Scan for the cell matching the given text and deliver its (x, y) coordinate at center. 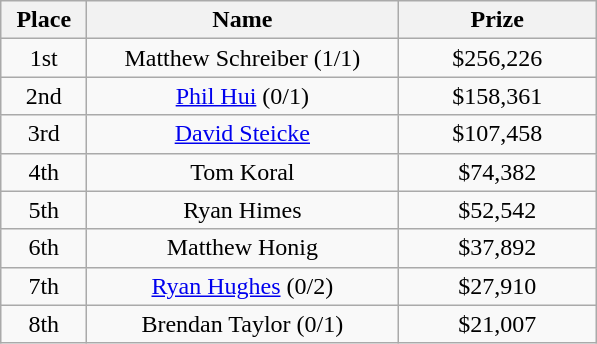
Ryan Himes (242, 210)
Matthew Honig (242, 248)
Prize (498, 20)
$107,458 (498, 134)
4th (44, 172)
David Steicke (242, 134)
5th (44, 210)
1st (44, 58)
$256,226 (498, 58)
8th (44, 324)
Ryan Hughes (0/2) (242, 286)
Brendan Taylor (0/1) (242, 324)
6th (44, 248)
Name (242, 20)
Matthew Schreiber (1/1) (242, 58)
Tom Koral (242, 172)
2nd (44, 96)
Phil Hui (0/1) (242, 96)
$74,382 (498, 172)
$27,910 (498, 286)
7th (44, 286)
3rd (44, 134)
$158,361 (498, 96)
$21,007 (498, 324)
Place (44, 20)
$52,542 (498, 210)
$37,892 (498, 248)
